Return the (x, y) coordinate for the center point of the cell that contains the specified text.  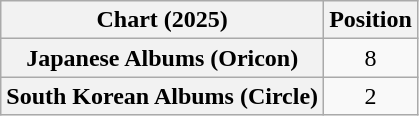
8 (371, 58)
South Korean Albums (Circle) (162, 96)
Japanese Albums (Oricon) (162, 58)
Position (371, 20)
Chart (2025) (162, 20)
2 (371, 96)
